Return (x, y) of the center of cell containing provided text 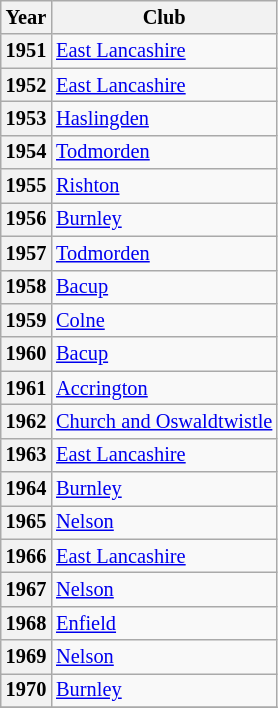
1963 (26, 455)
1958 (26, 287)
1968 (26, 623)
1953 (26, 118)
Rishton (164, 186)
1955 (26, 186)
1951 (26, 51)
1964 (26, 489)
1961 (26, 388)
Enfield (164, 623)
Church and Oswaldtwistle (164, 421)
Accrington (164, 388)
Haslingden (164, 118)
1970 (26, 690)
1960 (26, 354)
1967 (26, 589)
1969 (26, 657)
Colne (164, 320)
1959 (26, 320)
Year (26, 17)
1965 (26, 522)
1966 (26, 556)
1962 (26, 421)
Club (164, 17)
1952 (26, 85)
1954 (26, 152)
1956 (26, 219)
1957 (26, 253)
